Return [X, Y] of the center of cell containing provided text 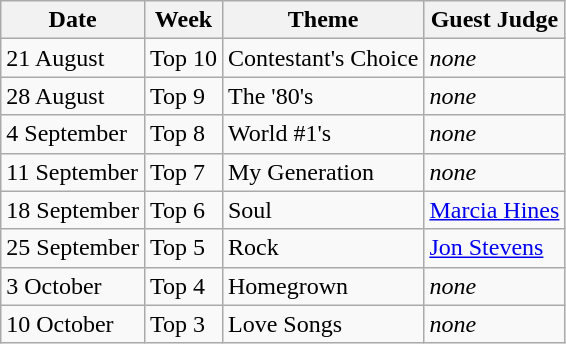
The '80's [322, 96]
4 September [73, 134]
Rock [322, 248]
Top 10 [183, 58]
Jon Stevens [494, 248]
Top 4 [183, 286]
18 September [73, 210]
28 August [73, 96]
Date [73, 20]
Top 3 [183, 324]
World #1's [322, 134]
Homegrown [322, 286]
Marcia Hines [494, 210]
Love Songs [322, 324]
Top 9 [183, 96]
11 September [73, 172]
21 August [73, 58]
Top 8 [183, 134]
10 October [73, 324]
Theme [322, 20]
Top 6 [183, 210]
25 September [73, 248]
Soul [322, 210]
My Generation [322, 172]
Week [183, 20]
Top 5 [183, 248]
Contestant's Choice [322, 58]
Guest Judge [494, 20]
3 October [73, 286]
Top 7 [183, 172]
